Find where the given text appears and provide that cell's center as (x, y) coordinate. 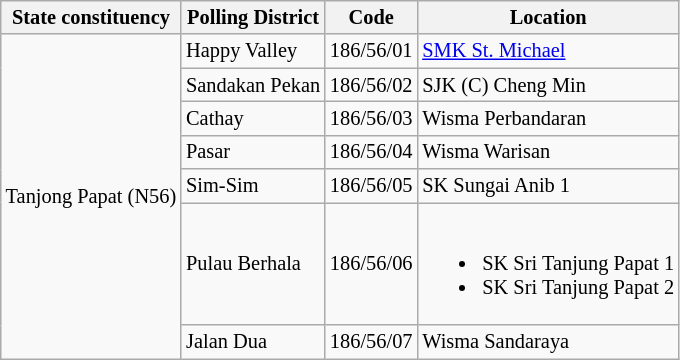
186/56/06 (371, 263)
Pulau Berhala (253, 263)
SJK (C) Cheng Min (548, 85)
SMK St. Michael (548, 51)
Sim-Sim (253, 186)
Happy Valley (253, 51)
186/56/02 (371, 85)
Wisma Sandaraya (548, 342)
Sandakan Pekan (253, 85)
186/56/04 (371, 152)
SK Sri Tanjung Papat 1SK Sri Tanjung Papat 2 (548, 263)
Code (371, 17)
Polling District (253, 17)
SK Sungai Anib 1 (548, 186)
Cathay (253, 118)
186/56/07 (371, 342)
Pasar (253, 152)
186/56/03 (371, 118)
Wisma Warisan (548, 152)
Jalan Dua (253, 342)
Location (548, 17)
State constituency (91, 17)
186/56/05 (371, 186)
Wisma Perbandaran (548, 118)
186/56/01 (371, 51)
Tanjong Papat (N56) (91, 196)
